Output the (X, Y) coordinate of the center of the cell containing the given text.  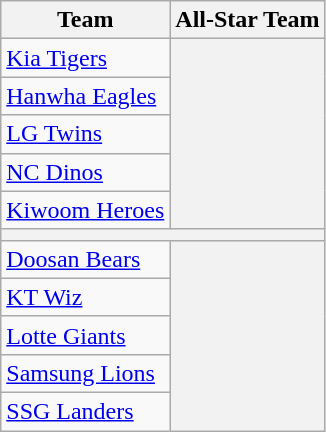
Kiwoom Heroes (86, 210)
Hanwha Eagles (86, 96)
Team (86, 20)
KT Wiz (86, 297)
LG Twins (86, 134)
All-Star Team (248, 20)
Kia Tigers (86, 58)
Lotte Giants (86, 335)
Doosan Bears (86, 259)
SSG Landers (86, 411)
NC Dinos (86, 172)
Samsung Lions (86, 373)
